Identify which cell holds the provided text, then report its (x, y) central coordinate. 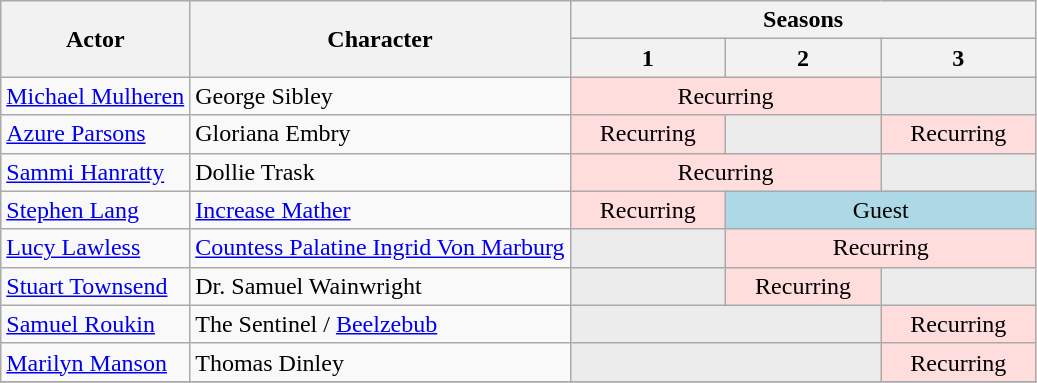
Dr. Samuel Wainwright (380, 286)
Gloriana Embry (380, 134)
George Sibley (380, 96)
Lucy Lawless (96, 248)
Samuel Roukin (96, 324)
Guest (880, 210)
1 (648, 58)
2 (802, 58)
Character (380, 39)
Sammi Hanratty (96, 172)
Marilyn Manson (96, 362)
The Sentinel / Beelzebub (380, 324)
Azure Parsons (96, 134)
3 (958, 58)
Stuart Townsend (96, 286)
Seasons (803, 20)
Thomas Dinley (380, 362)
Stephen Lang (96, 210)
Actor (96, 39)
Increase Mather (380, 210)
Countess Palatine Ingrid Von Marburg (380, 248)
Dollie Trask (380, 172)
Michael Mulheren (96, 96)
